Scan for the cell matching the given text and deliver its (x, y) coordinate at center. 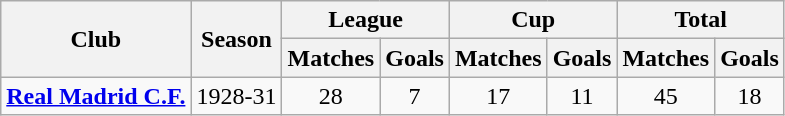
1928-31 (236, 96)
28 (331, 96)
45 (666, 96)
Season (236, 39)
11 (582, 96)
Cup (532, 20)
Total (700, 20)
Club (96, 39)
17 (498, 96)
7 (415, 96)
18 (750, 96)
League (366, 20)
Real Madrid C.F. (96, 96)
